Pinpoint the cell where the given text exists, returning its [x, y] midpoint coordinate. 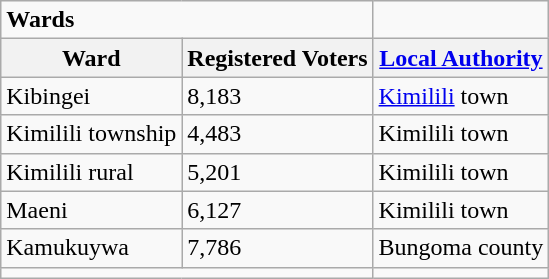
Kibingei [92, 96]
8,183 [278, 96]
5,201 [278, 172]
Bungoma county [461, 248]
6,127 [278, 210]
Kamukuywa [92, 248]
Ward [92, 58]
Registered Voters [278, 58]
4,483 [278, 134]
7,786 [278, 248]
Local Authority [461, 58]
Wards [187, 20]
Kimilili township [92, 134]
Kimilili rural [92, 172]
Maeni [92, 210]
